Extract the (x, y) coordinate from the center of the cell holding the provided text.  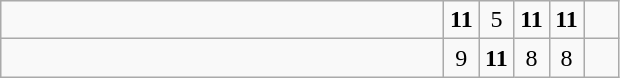
9 (462, 58)
5 (496, 20)
